Output the (x, y) coordinate of the center of the cell containing the given text.  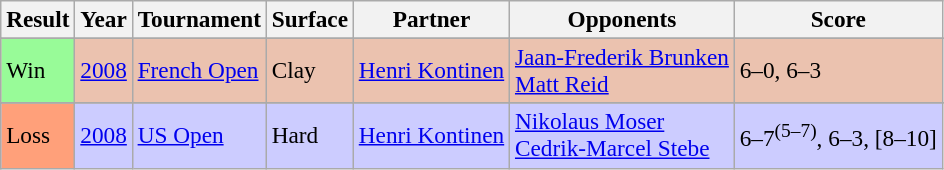
Opponents (622, 19)
6–0, 6–3 (838, 70)
US Open (199, 136)
Score (838, 19)
French Open (199, 70)
Partner (431, 19)
Nikolaus Moser Cedrik-Marcel Stebe (622, 136)
Surface (310, 19)
Year (104, 19)
Jaan-Frederik Brunken Matt Reid (622, 70)
Clay (310, 70)
Tournament (199, 19)
Loss (38, 136)
Hard (310, 136)
Win (38, 70)
Result (38, 19)
6–7(5–7), 6–3, [8–10] (838, 136)
